Determine the (X, Y) coordinate at the center of the cell enclosing the given text.  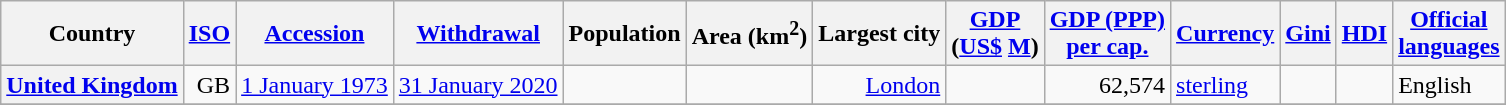
Gini (1308, 34)
Country (92, 34)
Population (624, 34)
Accession (315, 34)
GDP (PPP)per cap. (1107, 34)
Currency (1226, 34)
1 January 1973 (315, 85)
HDI (1364, 34)
ISO (209, 34)
United Kingdom (92, 85)
English (1449, 85)
31 January 2020 (478, 85)
London (880, 85)
62,574 (1107, 85)
Official languages (1449, 34)
Largest city (880, 34)
sterling (1226, 85)
GDP(US$ M) (995, 34)
Withdrawal (478, 34)
GB (209, 85)
Area (km2) (750, 34)
